For the text-containing cell, return its midpoint in [X, Y] coordinate format. 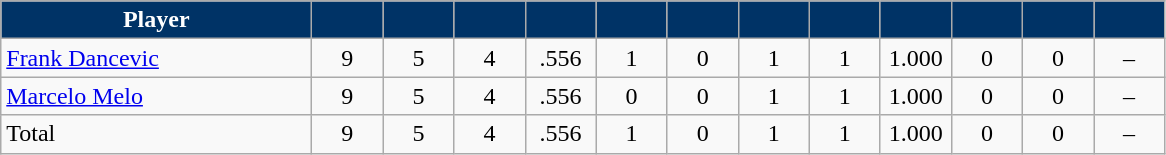
Marcelo Melo [156, 96]
Frank Dancevic [156, 58]
Total [156, 134]
Player [156, 20]
